Identify which cell holds the provided text, then report its [x, y] central coordinate. 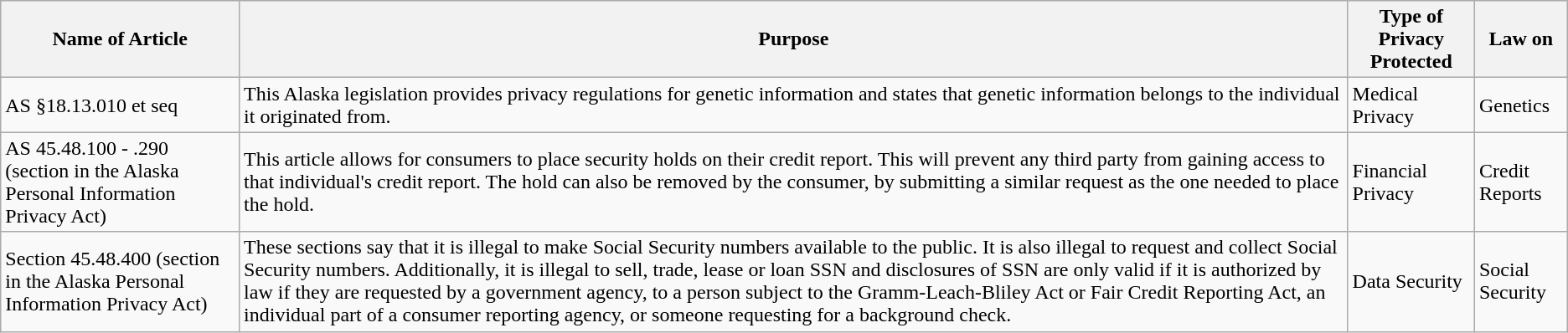
Law on [1521, 39]
Type of Privacy Protected [1411, 39]
Name of Article [121, 39]
AS §18.13.010 et seq [121, 105]
AS 45.48.100 - .290 (section in the Alaska Personal Information Privacy Act) [121, 182]
Data Security [1411, 281]
Genetics [1521, 105]
Credit Reports [1521, 182]
Purpose [794, 39]
Section 45.48.400 (section in the Alaska Personal Information Privacy Act) [121, 281]
Medical Privacy [1411, 105]
Financial Privacy [1411, 182]
Social Security [1521, 281]
